Output the (x, y) coordinate of the center of the cell containing the given text.  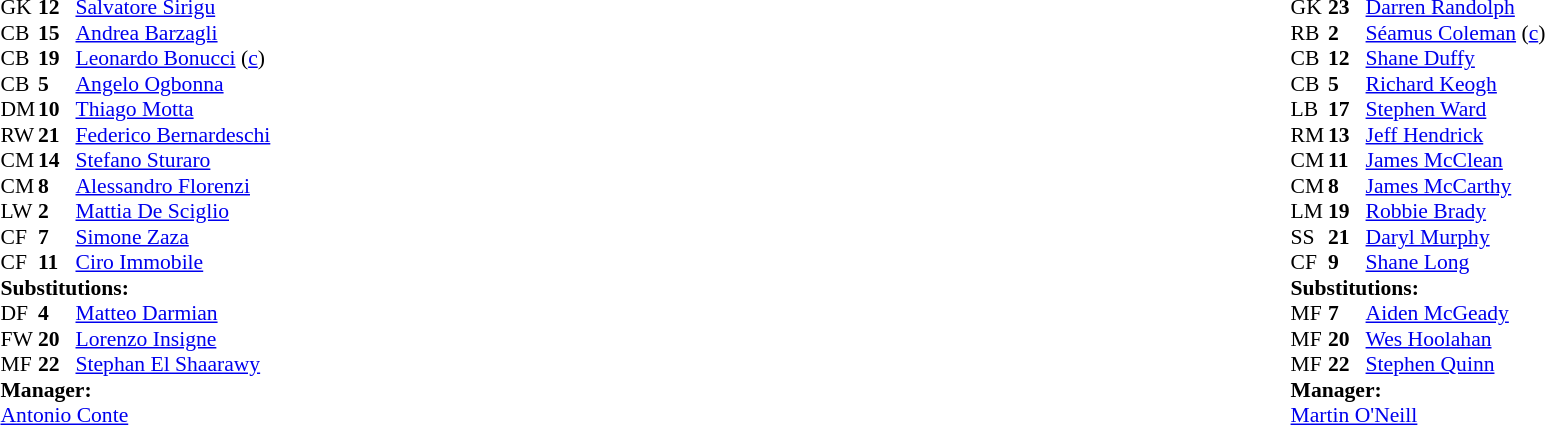
12 (1347, 59)
10 (57, 109)
14 (57, 161)
LW (19, 211)
SS (1310, 237)
Andrea Barzagli (174, 33)
RB (1310, 33)
Leonardo Bonucci (c) (174, 59)
Thiago Motta (174, 109)
Substitutions: (135, 288)
17 (1347, 109)
Alessandro Florenzi (174, 186)
Mattia De Sciglio (174, 211)
Simone Zaza (174, 237)
15 (57, 33)
LM (1310, 211)
RM (1310, 135)
9 (1347, 263)
Lorenzo Insigne (174, 339)
RW (19, 135)
Stephan El Shaarawy (174, 365)
LB (1310, 109)
DM (19, 109)
Stefano Sturaro (174, 161)
DF (19, 313)
13 (1347, 135)
Angelo Ogbonna (174, 84)
Federico Bernardeschi (174, 135)
Manager: (135, 390)
4 (57, 313)
Ciro Immobile (174, 263)
Matteo Darmian (174, 313)
FW (19, 339)
